Identify which cell holds the provided text, then report its (X, Y) central coordinate. 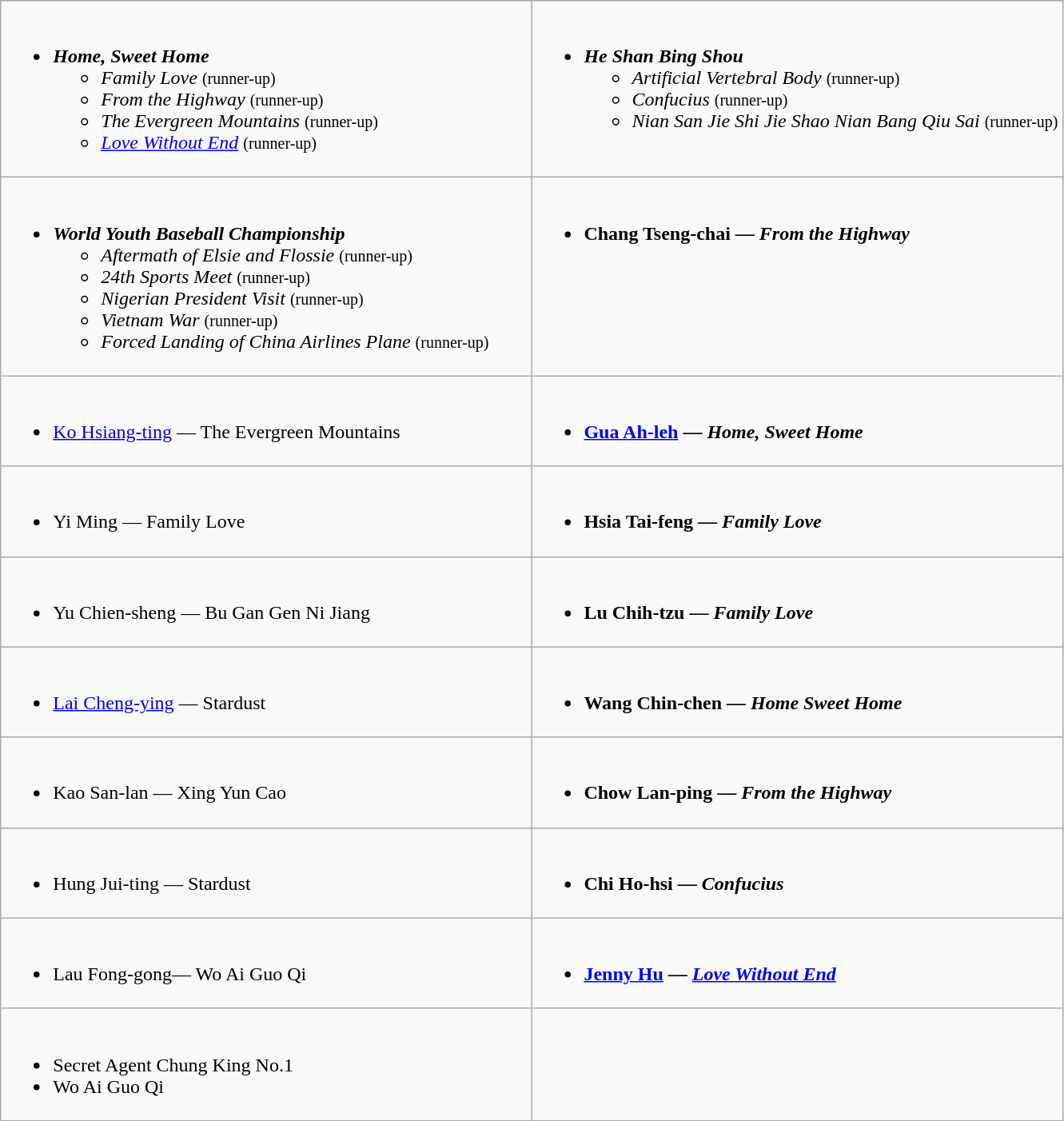
Yu Chien-sheng — Bu Gan Gen Ni Jiang (266, 601)
Gua Ah-leh — Home, Sweet Home (797, 421)
Yi Ming — Family Love (266, 512)
Hung Jui-ting — Stardust (266, 873)
Lau Fong-gong— Wo Ai Guo Qi (266, 963)
Secret Agent Chung King No.1Wo Ai Guo Qi (266, 1064)
Lai Cheng-ying — Stardust (266, 692)
Chow Lan-ping — From the Highway (797, 782)
Lu Chih-tzu — Family Love (797, 601)
Home, Sweet HomeFamily Love (runner-up)From the Highway (runner-up)The Evergreen Mountains (runner-up)Love Without End (runner-up) (266, 90)
Ko Hsiang-ting — The Evergreen Mountains (266, 421)
Chang Tseng-chai — From the Highway (797, 277)
Wang Chin-chen — Home Sweet Home (797, 692)
He Shan Bing ShouArtificial Vertebral Body (runner-up)Confucius (runner-up)Nian San Jie Shi Jie Shao Nian Bang Qiu Sai (runner-up) (797, 90)
Chi Ho-hsi — Confucius (797, 873)
Jenny Hu — Love Without End (797, 963)
Hsia Tai-feng — Family Love (797, 512)
Kao San-lan — Xing Yun Cao (266, 782)
